Return the (X, Y) coordinate for the center point of the cell that contains the specified text.  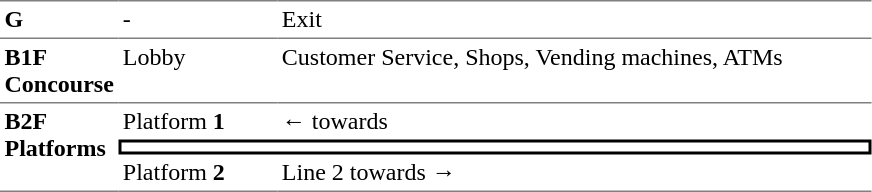
Line 2 towards → (574, 173)
G (59, 19)
← towards (574, 122)
Lobby (198, 71)
- (198, 19)
Platform 1 (198, 122)
Exit (574, 19)
Customer Service, Shops, Vending machines, ATMs (574, 71)
B2FPlatforms (59, 148)
B1FConcourse (59, 71)
Platform 2 (198, 173)
